From the cell containing the given text, extract its center point as (X, Y) coordinate. 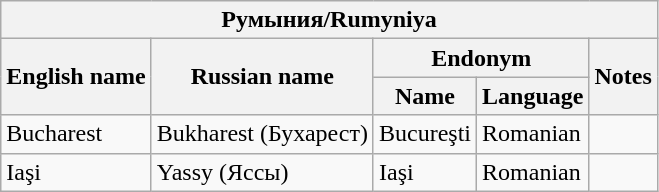
English name (76, 77)
Notes (623, 77)
Endonym (480, 58)
Bucureşti (424, 134)
Bucharest (76, 134)
Yassy (Яссы) (262, 172)
Bukharest (Бухарест) (262, 134)
Name (424, 96)
Russian name (262, 77)
Language (533, 96)
Румыния/Rumyniya (330, 20)
